Return (x, y) of the center of cell containing provided text 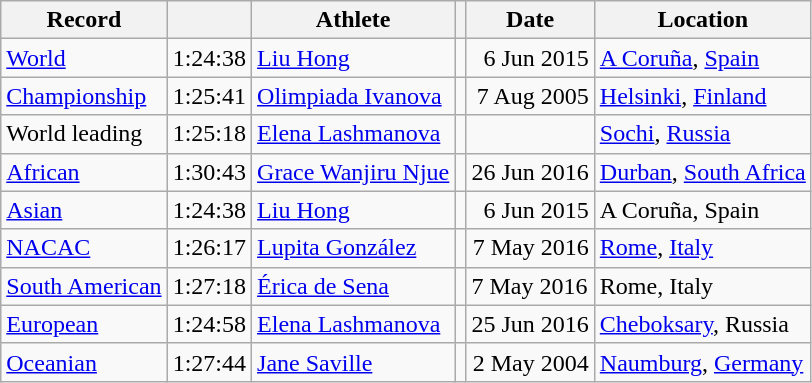
Sochi, Russia (702, 134)
Érica de Sena (354, 286)
1:26:17 (209, 248)
Asian (84, 210)
World (84, 58)
1:24:58 (209, 324)
Location (702, 20)
Durban, South Africa (702, 172)
7 Aug 2005 (530, 96)
1:25:18 (209, 134)
Cheboksary, Russia (702, 324)
European (84, 324)
Jane Saville (354, 362)
Naumburg, Germany (702, 362)
Date (530, 20)
African (84, 172)
World leading (84, 134)
Helsinki, Finland (702, 96)
Athlete (354, 20)
Olimpiada Ivanova (354, 96)
Championship (84, 96)
Record (84, 20)
25 Jun 2016 (530, 324)
1:30:43 (209, 172)
1:27:44 (209, 362)
2 May 2004 (530, 362)
Lupita González (354, 248)
NACAC (84, 248)
1:25:41 (209, 96)
South American (84, 286)
1:27:18 (209, 286)
26 Jun 2016 (530, 172)
Oceanian (84, 362)
Grace Wanjiru Njue (354, 172)
